Output the [x, y] coordinate of the center of the cell containing the given text.  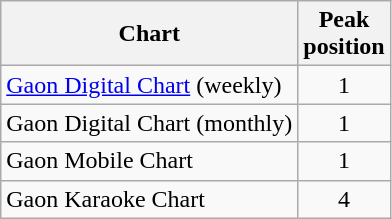
4 [344, 199]
Chart [150, 34]
Gaon Digital Chart (weekly) [150, 85]
Peakposition [344, 34]
Gaon Karaoke Chart [150, 199]
Gaon Mobile Chart [150, 161]
Gaon Digital Chart (monthly) [150, 123]
